For the text-containing cell, return its midpoint in (X, Y) coordinate format. 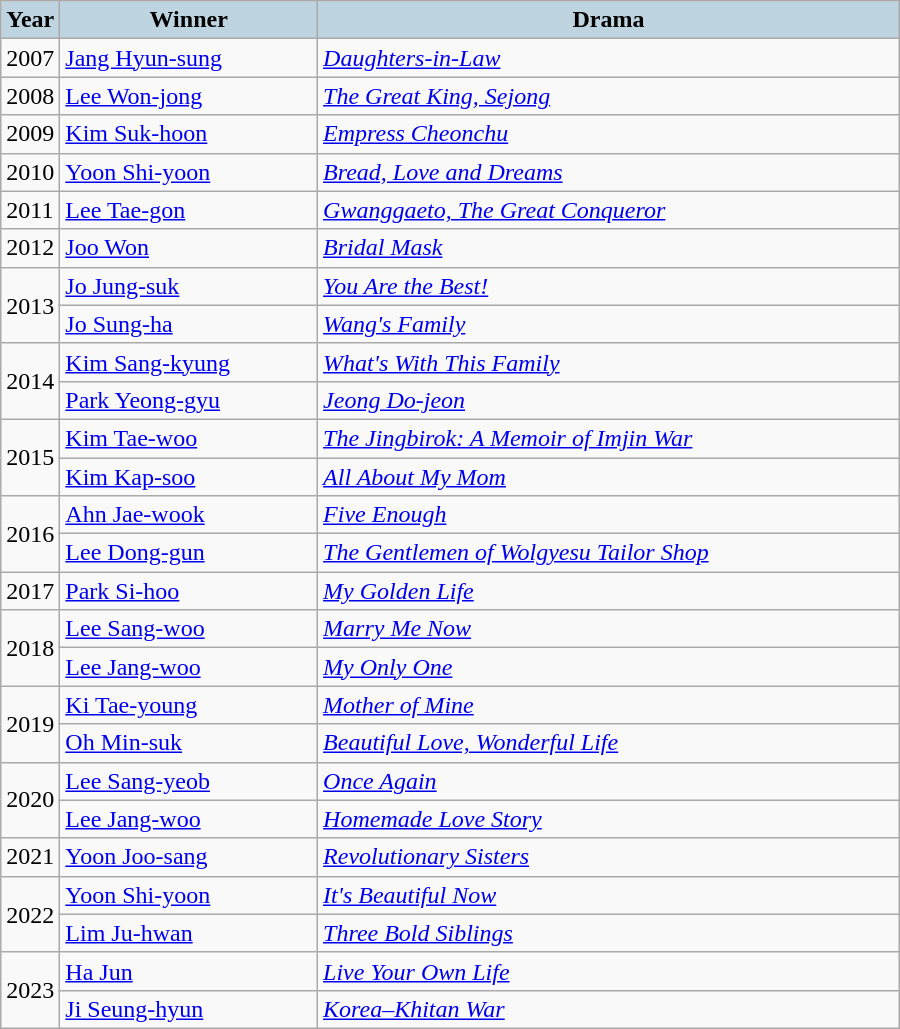
2017 (30, 591)
It's Beautiful Now (609, 895)
2021 (30, 857)
Jo Sung-ha (189, 324)
Kim Sang-kyung (189, 362)
2012 (30, 248)
2020 (30, 800)
Ha Jun (189, 971)
2010 (30, 172)
Live Your Own Life (609, 971)
The Great King, Sejong (609, 96)
You Are the Best! (609, 286)
Daughters-in-Law (609, 58)
2023 (30, 990)
Park Si-hoo (189, 591)
Kim Kap-soo (189, 477)
Once Again (609, 781)
My Only One (609, 667)
Homemade Love Story (609, 819)
2016 (30, 534)
Five Enough (609, 515)
Lee Won-jong (189, 96)
2019 (30, 724)
What's With This Family (609, 362)
My Golden Life (609, 591)
2015 (30, 457)
The Jingbirok: A Memoir of Imjin War (609, 438)
Empress Cheonchu (609, 134)
Gwanggaeto, The Great Conqueror (609, 210)
Bread, Love and Dreams (609, 172)
Ahn Jae-wook (189, 515)
Marry Me Now (609, 629)
Jo Jung-suk (189, 286)
Lim Ju-hwan (189, 933)
Lee Tae-gon (189, 210)
Ki Tae-young (189, 705)
2011 (30, 210)
Year (30, 20)
Kim Suk-hoon (189, 134)
2014 (30, 381)
Drama (609, 20)
2018 (30, 648)
Three Bold Siblings (609, 933)
Korea–Khitan War (609, 1009)
The Gentlemen of Wolgyesu Tailor Shop (609, 553)
2007 (30, 58)
Revolutionary Sisters (609, 857)
Kim Tae-woo (189, 438)
All About My Mom (609, 477)
Lee Sang-woo (189, 629)
Wang's Family (609, 324)
Lee Dong-gun (189, 553)
2008 (30, 96)
2022 (30, 914)
Joo Won (189, 248)
2013 (30, 305)
Park Yeong-gyu (189, 400)
Lee Sang-yeob (189, 781)
Yoon Joo-sang (189, 857)
Mother of Mine (609, 705)
Winner (189, 20)
Jang Hyun-sung (189, 58)
Bridal Mask (609, 248)
Jeong Do-jeon (609, 400)
Oh Min-suk (189, 743)
Ji Seung-hyun (189, 1009)
Beautiful Love, Wonderful Life (609, 743)
2009 (30, 134)
